Return [X, Y] of the center of cell containing provided text 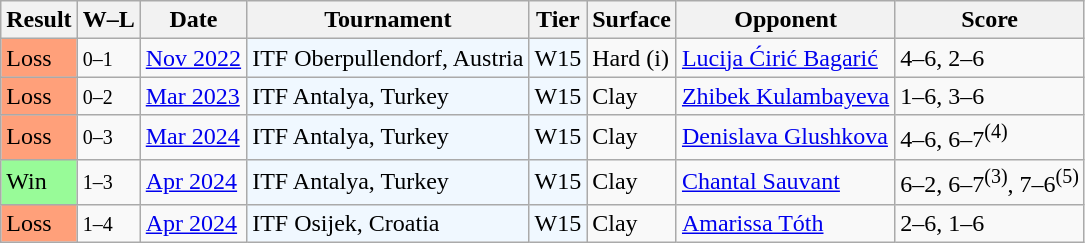
1–3 [108, 182]
0–2 [108, 96]
Mar 2023 [193, 96]
4–6, 2–6 [990, 58]
Date [193, 20]
Result [39, 20]
Zhibek Kulambayeva [785, 96]
Win [39, 182]
Chantal Sauvant [785, 182]
Opponent [785, 20]
Denislava Glushkova [785, 138]
Amarissa Tóth [785, 223]
Hard (i) [632, 58]
W–L [108, 20]
1–4 [108, 223]
2–6, 1–6 [990, 223]
0–1 [108, 58]
1–6, 3–6 [990, 96]
4–6, 6–7(4) [990, 138]
ITF Osijek, Croatia [388, 223]
Tier [558, 20]
Surface [632, 20]
Score [990, 20]
Mar 2024 [193, 138]
6–2, 6–7(3), 7–6(5) [990, 182]
0–3 [108, 138]
Lucija Ćirić Bagarić [785, 58]
Nov 2022 [193, 58]
Tournament [388, 20]
ITF Oberpullendorf, Austria [388, 58]
